Search for the cell housing the specified text and yield its (X, Y) center coordinate. 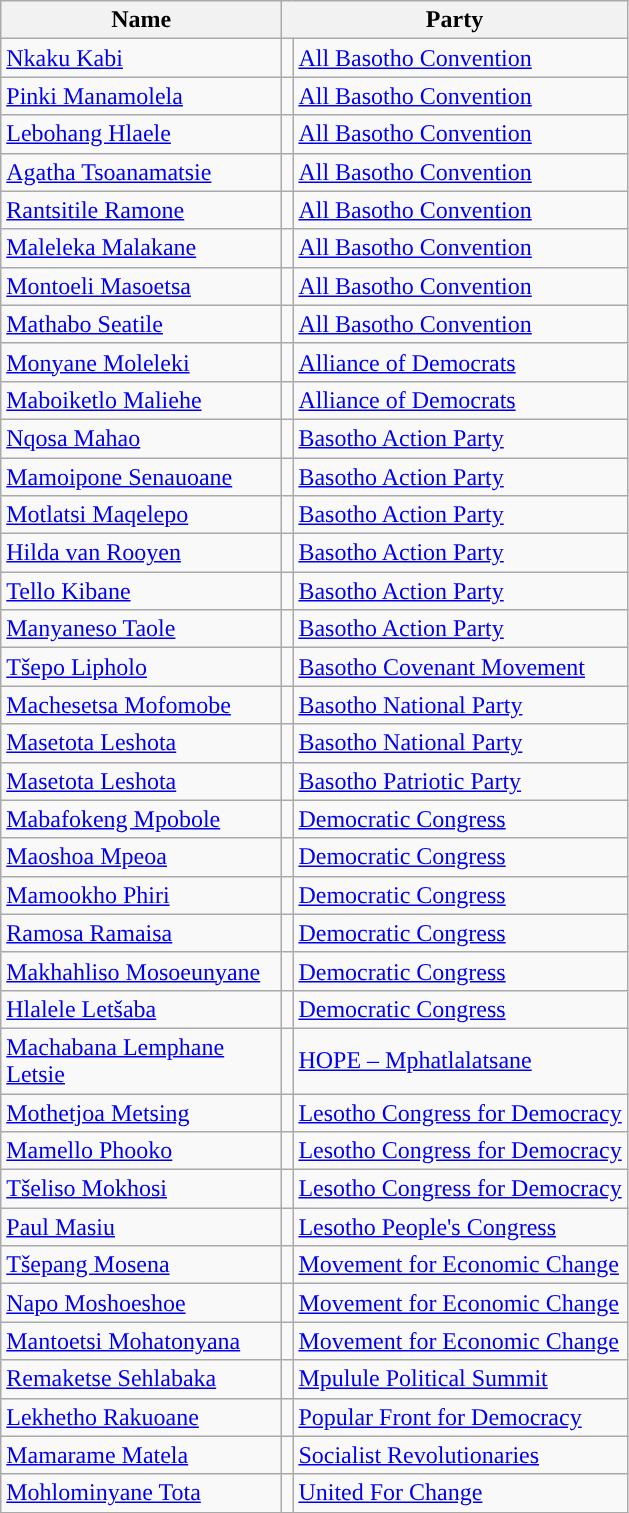
Machesetsa Mofomobe (142, 705)
Maoshoa Mpeoa (142, 857)
Manyaneso Taole (142, 629)
Mpulule Political Summit (460, 1379)
Makhahliso Mosoeunyane (142, 971)
Mothetjoa Metsing (142, 1113)
Basotho Covenant Movement (460, 667)
Maleleka Malakane (142, 248)
Nkaku Kabi (142, 58)
Pinki Manamolela (142, 96)
Tšeliso Mokhosi (142, 1189)
Maboiketlo Maliehe (142, 400)
Lebohang Hlaele (142, 134)
Hilda van Rooyen (142, 553)
Lekhetho Rakuoane (142, 1417)
Paul Masiu (142, 1227)
Machabana Lemphane Letsie (142, 1060)
Mamoipone Senauoane (142, 477)
Agatha Tsoanamatsie (142, 172)
Mohlominyane Tota (142, 1493)
Lesotho People's Congress (460, 1227)
Hlalele Letšaba (142, 1009)
Tšepang Mosena (142, 1265)
Tello Kibane (142, 591)
United For Change (460, 1493)
Remaketse Sehlabaka (142, 1379)
Tšepo Lipholo (142, 667)
Basotho Patriotic Party (460, 781)
Ramosa Ramaisa (142, 933)
Mamookho Phiri (142, 895)
Mathabo Seatile (142, 324)
Monyane Moleleki (142, 362)
Mantoetsi Mohatonyana (142, 1341)
Motlatsi Maqelepo (142, 515)
Mabafokeng Mpobole (142, 819)
Popular Front for Democracy (460, 1417)
Nqosa Mahao (142, 438)
Mamarame Matela (142, 1455)
Napo Moshoeshoe (142, 1303)
Socialist Revolutionaries (460, 1455)
Mamello Phooko (142, 1151)
Name (142, 20)
HOPE – Mphatlalatsane (460, 1060)
Rantsitile Ramone (142, 210)
Montoeli Masoetsa (142, 286)
Party (454, 20)
